Scan for the cell matching the given text and deliver its (x, y) coordinate at center. 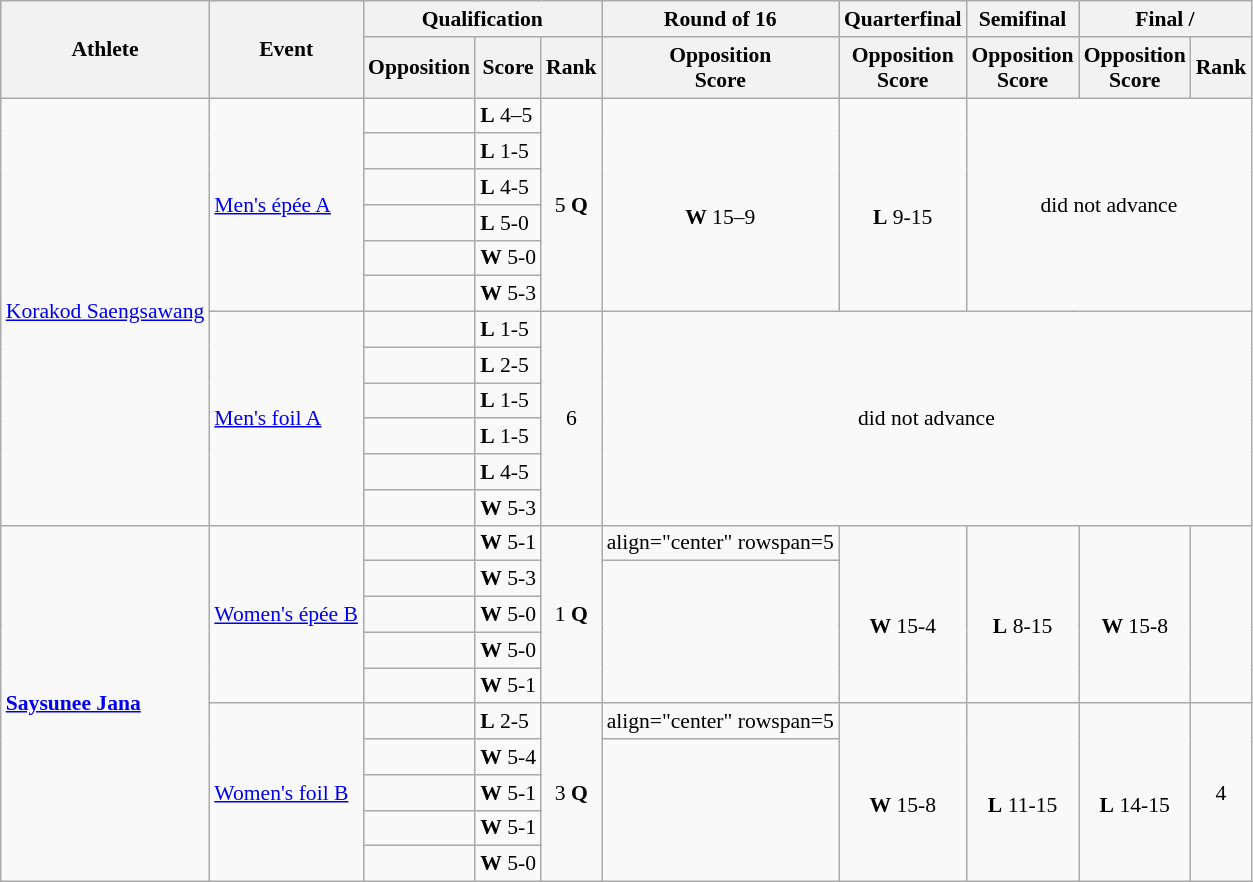
Semifinal (1023, 19)
L 8-15 (1023, 614)
Athlete (106, 50)
Women's épée B (286, 614)
L 4–5 (508, 116)
1 Q (572, 614)
3 Q (572, 793)
Score (508, 68)
Round of 16 (720, 19)
W 15-4 (903, 614)
Women's foil B (286, 793)
Qualification (482, 19)
Men's épée A (286, 205)
Final / (1166, 19)
W 5-4 (508, 757)
L 14-15 (1135, 793)
L 9-15 (903, 205)
L 11-15 (1023, 793)
Opposition (419, 68)
5 Q (572, 205)
L 5-0 (508, 223)
4 (1222, 793)
W 15–9 (720, 205)
Quarterfinal (903, 19)
Korakod Saengsawang (106, 312)
Saysunee Jana (106, 703)
Men's foil A (286, 419)
Event (286, 50)
6 (572, 419)
